Capture the cell that displays the provided text and extract its [X, Y] central coordinate. 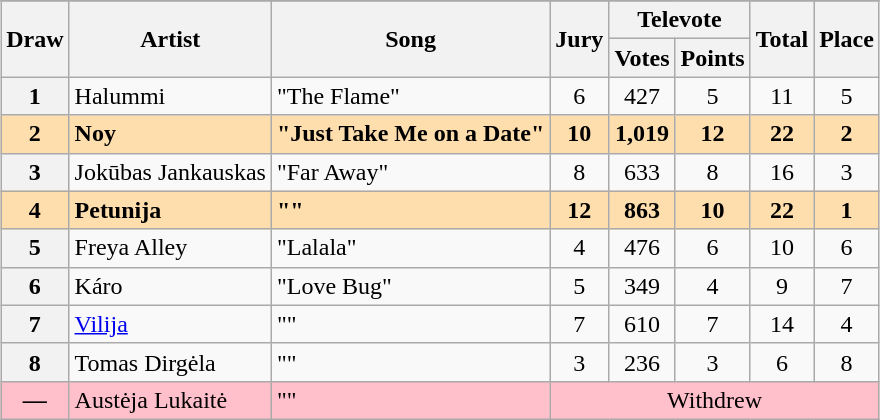
Artist [170, 39]
"Love Bug" [410, 286]
Votes [642, 58]
"Far Away" [410, 172]
Austėja Lukaitė [170, 400]
"The Flame" [410, 96]
Total [782, 39]
236 [642, 362]
Withdrew [715, 400]
Place [847, 39]
"Lalala" [410, 248]
Jury [580, 39]
— [35, 400]
Káro [170, 286]
427 [642, 96]
Draw [35, 39]
Petunija [170, 210]
16 [782, 172]
1,019 [642, 134]
349 [642, 286]
"Just Take Me on a Date" [410, 134]
Jokūbas Jankauskas [170, 172]
Noy [170, 134]
Freya Alley [170, 248]
Vilija [170, 324]
Points [712, 58]
633 [642, 172]
Televote [680, 20]
9 [782, 286]
863 [642, 210]
Song [410, 39]
11 [782, 96]
14 [782, 324]
476 [642, 248]
610 [642, 324]
Tomas Dirgėla [170, 362]
Halummi [170, 96]
